Determine the (x, y) coordinate at the center of the cell enclosing the given text.  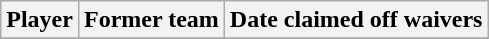
Date claimed off waivers (356, 20)
Former team (151, 20)
Player (40, 20)
